Detect which cell encompasses the target text, then output its [x, y] center coordinate. 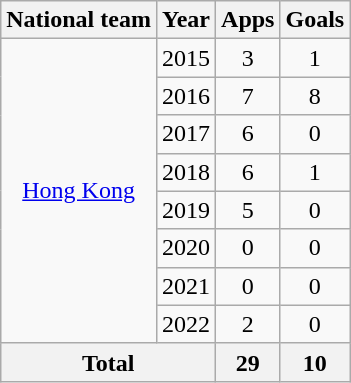
National team [79, 20]
2015 [186, 58]
29 [248, 362]
2 [248, 324]
Year [186, 20]
2019 [186, 210]
2022 [186, 324]
Goals [315, 20]
7 [248, 96]
Apps [248, 20]
Hong Kong [79, 191]
Total [108, 362]
2017 [186, 134]
2016 [186, 96]
8 [315, 96]
5 [248, 210]
3 [248, 58]
10 [315, 362]
2018 [186, 172]
2021 [186, 286]
2020 [186, 248]
